Find where the given text appears and provide that cell's center as (X, Y) coordinate. 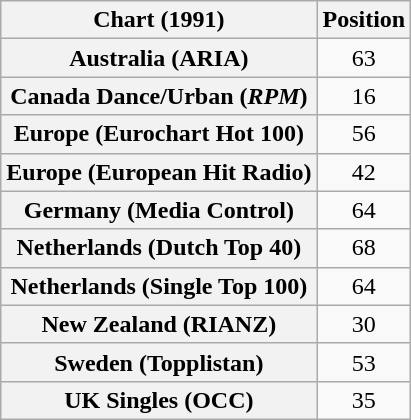
Australia (ARIA) (159, 58)
Chart (1991) (159, 20)
42 (364, 172)
Germany (Media Control) (159, 210)
68 (364, 248)
Netherlands (Single Top 100) (159, 286)
56 (364, 134)
UK Singles (OCC) (159, 400)
35 (364, 400)
30 (364, 324)
53 (364, 362)
New Zealand (RIANZ) (159, 324)
Position (364, 20)
63 (364, 58)
Netherlands (Dutch Top 40) (159, 248)
Europe (European Hit Radio) (159, 172)
16 (364, 96)
Canada Dance/Urban (RPM) (159, 96)
Europe (Eurochart Hot 100) (159, 134)
Sweden (Topplistan) (159, 362)
